For the text-containing cell, return its midpoint in (X, Y) coordinate format. 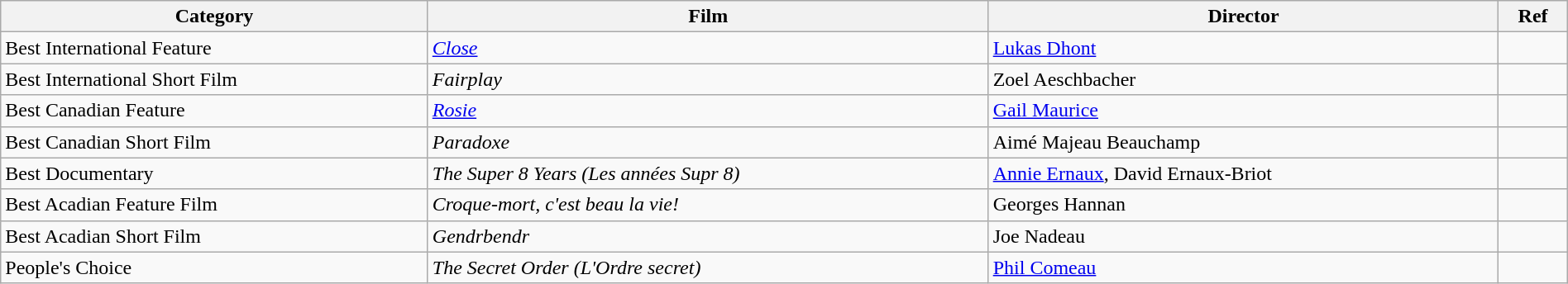
Phil Comeau (1244, 267)
Best Documentary (215, 173)
Close (708, 48)
Category (215, 17)
Best Canadian Short Film (215, 142)
Aimé Majeau Beauchamp (1244, 142)
Director (1244, 17)
Best International Short Film (215, 79)
Zoel Aeschbacher (1244, 79)
Rosie (708, 111)
Georges Hannan (1244, 205)
Gail Maurice (1244, 111)
Best Canadian Feature (215, 111)
Gendrbendr (708, 236)
Croque-mort, c'est beau la vie! (708, 205)
Paradoxe (708, 142)
Best International Feature (215, 48)
Annie Ernaux, David Ernaux-Briot (1244, 173)
Joe Nadeau (1244, 236)
Fairplay (708, 79)
The Super 8 Years (Les années Supr 8) (708, 173)
Film (708, 17)
Ref (1533, 17)
People's Choice (215, 267)
The Secret Order (L'Ordre secret) (708, 267)
Lukas Dhont (1244, 48)
Best Acadian Short Film (215, 236)
Best Acadian Feature Film (215, 205)
